Determine the (X, Y) coordinate at the center of the cell enclosing the given text.  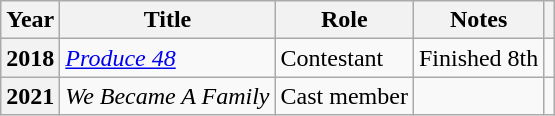
Role (344, 20)
Produce 48 (168, 58)
Notes (478, 20)
Title (168, 20)
Contestant (344, 58)
Cast member (344, 96)
We Became A Family (168, 96)
Year (30, 20)
2018 (30, 58)
Finished 8th (478, 58)
2021 (30, 96)
